Detect which cell encompasses the target text, then output its (X, Y) center coordinate. 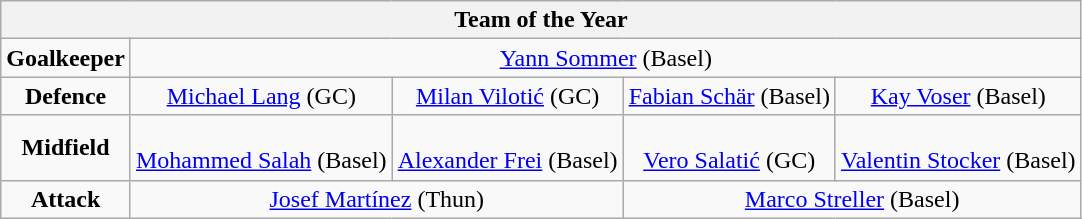
Vero Salatić (GC) (729, 148)
Valentin Stocker (Basel) (958, 148)
Team of the Year (541, 20)
Milan Vilotić (GC) (508, 96)
Fabian Schär (Basel) (729, 96)
Michael Lang (GC) (261, 96)
Yann Sommer (Basel) (606, 58)
Marco Streller (Basel) (852, 199)
Midfield (66, 148)
Kay Voser (Basel) (958, 96)
Mohammed Salah (Basel) (261, 148)
Goalkeeper (66, 58)
Attack (66, 199)
Defence (66, 96)
Alexander Frei (Basel) (508, 148)
Josef Martínez (Thun) (376, 199)
